Capture the cell that displays the provided text and extract its (X, Y) central coordinate. 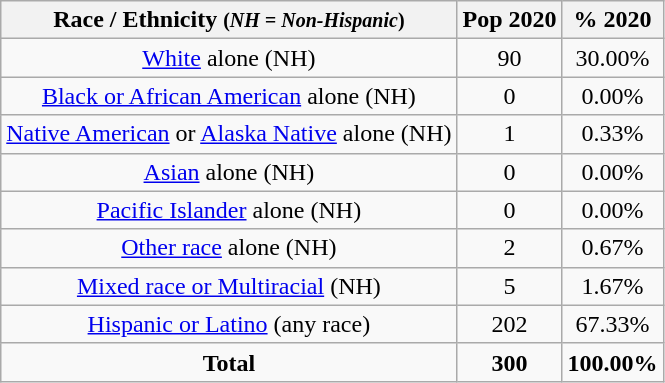
Asian alone (NH) (229, 172)
0.33% (612, 134)
0.67% (612, 248)
Hispanic or Latino (any race) (229, 324)
Other race alone (NH) (229, 248)
Black or African American alone (NH) (229, 96)
White alone (NH) (229, 58)
90 (510, 58)
1.67% (612, 286)
5 (510, 286)
Total (229, 362)
202 (510, 324)
100.00% (612, 362)
Native American or Alaska Native alone (NH) (229, 134)
Pop 2020 (510, 20)
2 (510, 248)
Mixed race or Multiracial (NH) (229, 286)
Pacific Islander alone (NH) (229, 210)
% 2020 (612, 20)
67.33% (612, 324)
300 (510, 362)
Race / Ethnicity (NH = Non-Hispanic) (229, 20)
1 (510, 134)
30.00% (612, 58)
